Capture the cell that displays the provided text and extract its [x, y] central coordinate. 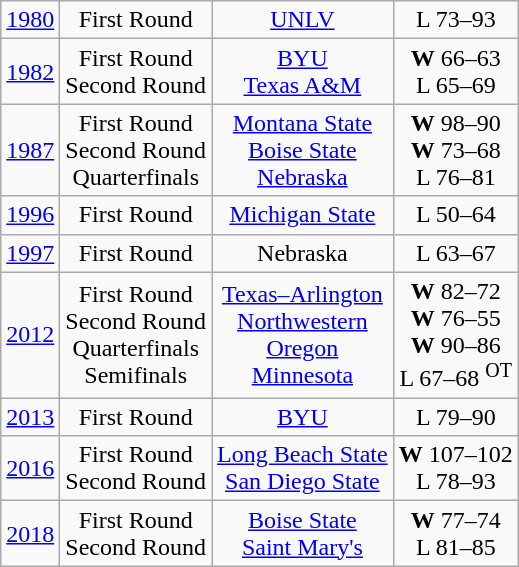
1987 [30, 150]
L 73–93 [456, 20]
Montana StateBoise StateNebraska [303, 150]
2018 [30, 534]
1996 [30, 215]
L 79–90 [456, 417]
Boise StateSaint Mary's [303, 534]
BYUTexas A&M [303, 72]
Michigan State [303, 215]
1997 [30, 253]
L 50–64 [456, 215]
1982 [30, 72]
W 66–63L 65–69 [456, 72]
UNLV [303, 20]
First Round Second Round [136, 534]
W 98–90W 73–68L 76–81 [456, 150]
Nebraska [303, 253]
First RoundSecond RoundQuarterfinals [136, 150]
Texas–ArlingtonNorthwesternOregonMinnesota [303, 335]
Long Beach StateSan Diego State [303, 468]
2012 [30, 335]
W 82–72W 76–55W 90–86L 67–68 OT [456, 335]
W 77–74L 81–85 [456, 534]
First RoundSecond RoundQuarterfinalsSemifinals [136, 335]
1980 [30, 20]
2016 [30, 468]
W 107–102L 78–93 [456, 468]
L 63–67 [456, 253]
BYU [303, 417]
2013 [30, 417]
